Determine the (x, y) coordinate at the center of the cell enclosing the given text.  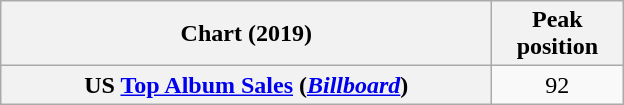
Peakposition (558, 34)
92 (558, 85)
Chart (2019) (246, 34)
US Top Album Sales (Billboard) (246, 85)
